Pinpoint the cell where the given text exists, returning its (X, Y) midpoint coordinate. 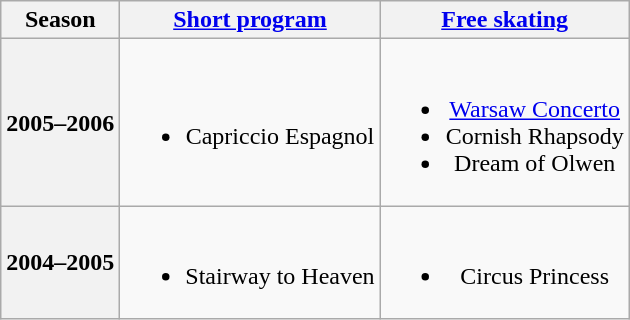
Stairway to Heaven (250, 262)
Season (60, 20)
Capriccio Espagnol (250, 122)
Free skating (504, 20)
Short program (250, 20)
Warsaw Concerto Cornish Rhapsody Dream of Olwen (504, 122)
2004–2005 (60, 262)
2005–2006 (60, 122)
Circus Princess (504, 262)
